Determine the [x, y] coordinate at the center of the cell enclosing the given text.  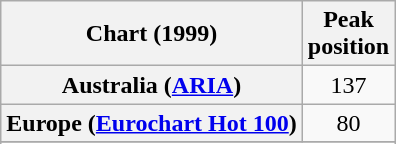
Chart (1999) [152, 34]
Peakposition [348, 34]
137 [348, 85]
Europe (Eurochart Hot 100) [152, 123]
Australia (ARIA) [152, 85]
80 [348, 123]
